Output the (X, Y) coordinate of the center of the cell containing the given text.  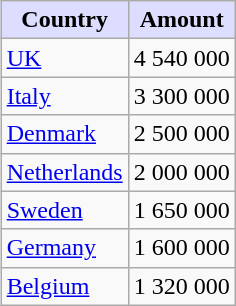
Belgium (64, 286)
UK (64, 58)
4 540 000 (182, 58)
2 000 000 (182, 172)
Italy (64, 96)
Denmark (64, 134)
Netherlands (64, 172)
1 600 000 (182, 248)
1 320 000 (182, 286)
2 500 000 (182, 134)
3 300 000 (182, 96)
Sweden (64, 210)
1 650 000 (182, 210)
Country (64, 20)
Germany (64, 248)
Amount (182, 20)
